Provide the (X, Y) coordinate of the cell's center where the given text is located.  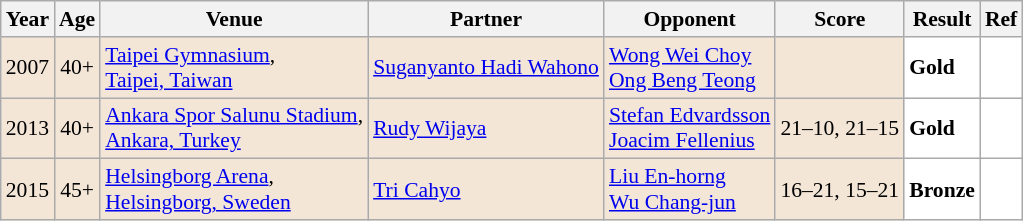
Wong Wei Choy Ong Beng Teong (690, 68)
Stefan Edvardsson Joacim Fellenius (690, 128)
Opponent (690, 19)
Partner (486, 19)
Venue (234, 19)
Liu En-horng Wu Chang-jun (690, 190)
Year (28, 19)
Result (942, 19)
Bronze (942, 190)
Ref (1001, 19)
Rudy Wijaya (486, 128)
16–21, 15–21 (840, 190)
Suganyanto Hadi Wahono (486, 68)
2015 (28, 190)
21–10, 21–15 (840, 128)
Taipei Gymnasium,Taipei, Taiwan (234, 68)
2007 (28, 68)
Age (77, 19)
2013 (28, 128)
Tri Cahyo (486, 190)
Score (840, 19)
45+ (77, 190)
Helsingborg Arena,Helsingborg, Sweden (234, 190)
Ankara Spor Salunu Stadium,Ankara, Turkey (234, 128)
